Extract the [X, Y] coordinate from the center of the cell holding the provided text.  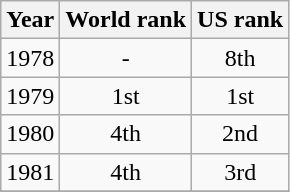
- [126, 58]
8th [240, 58]
1979 [30, 96]
2nd [240, 134]
US rank [240, 20]
World rank [126, 20]
Year [30, 20]
1978 [30, 58]
1980 [30, 134]
3rd [240, 172]
1981 [30, 172]
